Identify which cell holds the provided text, then report its (x, y) central coordinate. 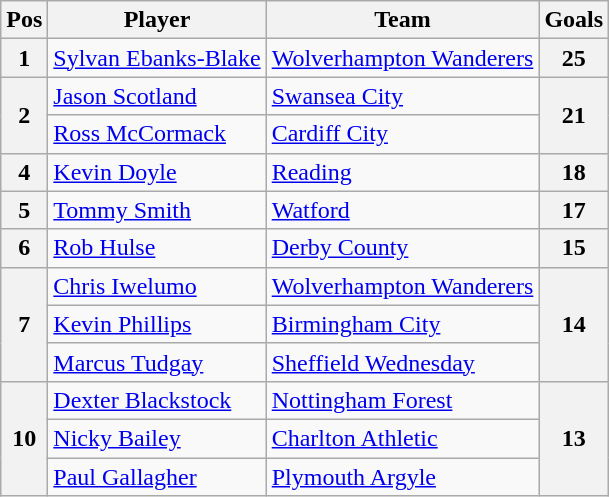
Player (157, 20)
Cardiff City (402, 134)
Tommy Smith (157, 210)
2 (24, 115)
Watford (402, 210)
Swansea City (402, 96)
Paul Gallagher (157, 477)
Charlton Athletic (402, 438)
Sylvan Ebanks-Blake (157, 58)
18 (574, 172)
Dexter Blackstock (157, 400)
25 (574, 58)
14 (574, 324)
21 (574, 115)
15 (574, 248)
Nicky Bailey (157, 438)
4 (24, 172)
Birmingham City (402, 324)
Kevin Phillips (157, 324)
Goals (574, 20)
Rob Hulse (157, 248)
Nottingham Forest (402, 400)
17 (574, 210)
Kevin Doyle (157, 172)
1 (24, 58)
7 (24, 324)
Reading (402, 172)
6 (24, 248)
5 (24, 210)
Ross McCormack (157, 134)
Jason Scotland (157, 96)
Team (402, 20)
Marcus Tudgay (157, 362)
Sheffield Wednesday (402, 362)
Plymouth Argyle (402, 477)
13 (574, 438)
Chris Iwelumo (157, 286)
Pos (24, 20)
10 (24, 438)
Derby County (402, 248)
